From the cell containing the given text, extract its center point as [X, Y] coordinate. 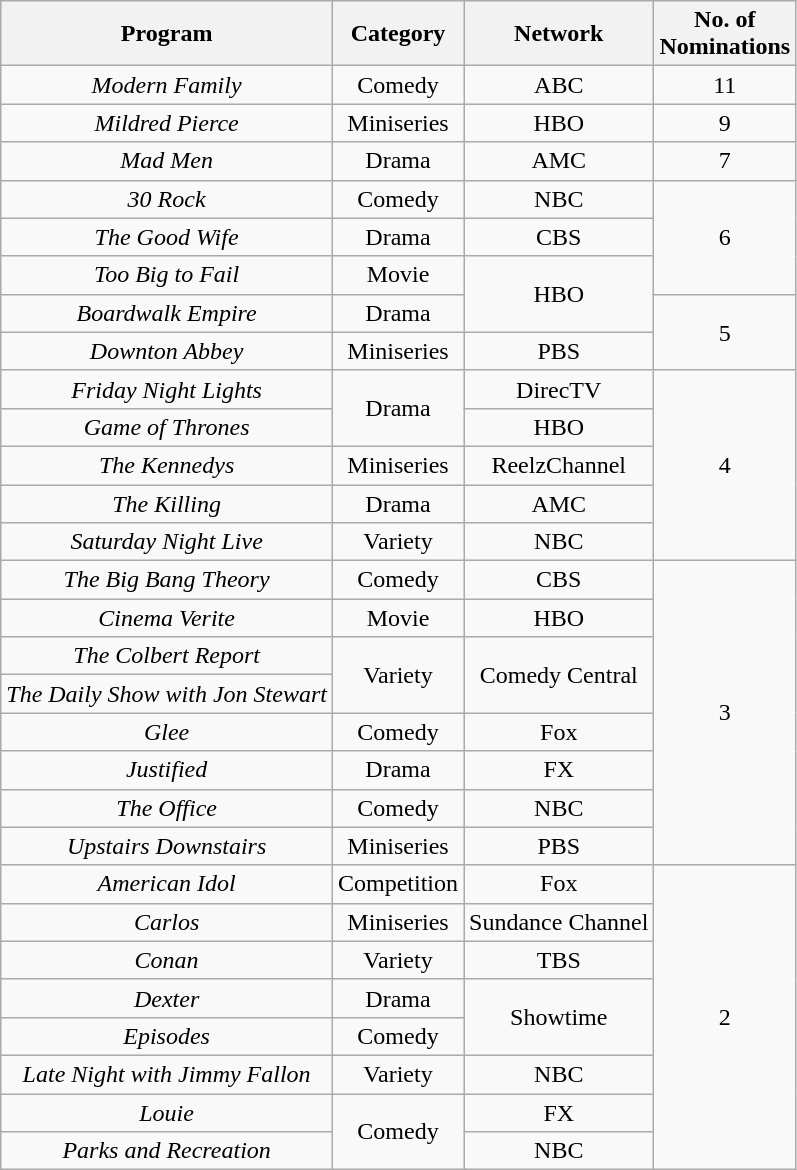
The Big Bang Theory [167, 580]
Showtime [559, 1017]
Late Night with Jimmy Fallon [167, 1074]
Category [398, 34]
Comedy Central [559, 675]
DirecTV [559, 389]
Boardwalk Empire [167, 313]
Friday Night Lights [167, 389]
Downton Abbey [167, 351]
The Killing [167, 503]
3 [725, 713]
Sundance Channel [559, 922]
Game of Thrones [167, 427]
Modern Family [167, 85]
TBS [559, 960]
4 [725, 465]
Dexter [167, 998]
5 [725, 332]
11 [725, 85]
Mildred Pierce [167, 123]
Competition [398, 884]
Glee [167, 732]
The Colbert Report [167, 656]
Conan [167, 960]
Too Big to Fail [167, 275]
Mad Men [167, 161]
Carlos [167, 922]
Upstairs Downstairs [167, 846]
American Idol [167, 884]
The Daily Show with Jon Stewart [167, 694]
Network [559, 34]
Louie [167, 1113]
2 [725, 1017]
7 [725, 161]
ReelzChannel [559, 465]
Saturday Night Live [167, 542]
ABC [559, 85]
30 Rock [167, 199]
The Office [167, 808]
No. ofNominations [725, 34]
The Good Wife [167, 237]
Parks and Recreation [167, 1151]
Episodes [167, 1036]
6 [725, 237]
9 [725, 123]
Justified [167, 770]
The Kennedys [167, 465]
Cinema Verite [167, 618]
Program [167, 34]
